Determine the [x, y] coordinate at the center of the cell enclosing the given text.  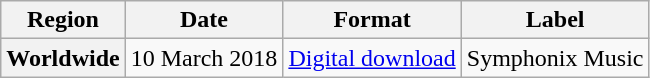
Symphonix Music [555, 58]
Region [63, 20]
10 March 2018 [204, 58]
Label [555, 20]
Digital download [372, 58]
Worldwide [63, 58]
Date [204, 20]
Format [372, 20]
